Locate the cell with the specified text and output its [x, y] center coordinate. 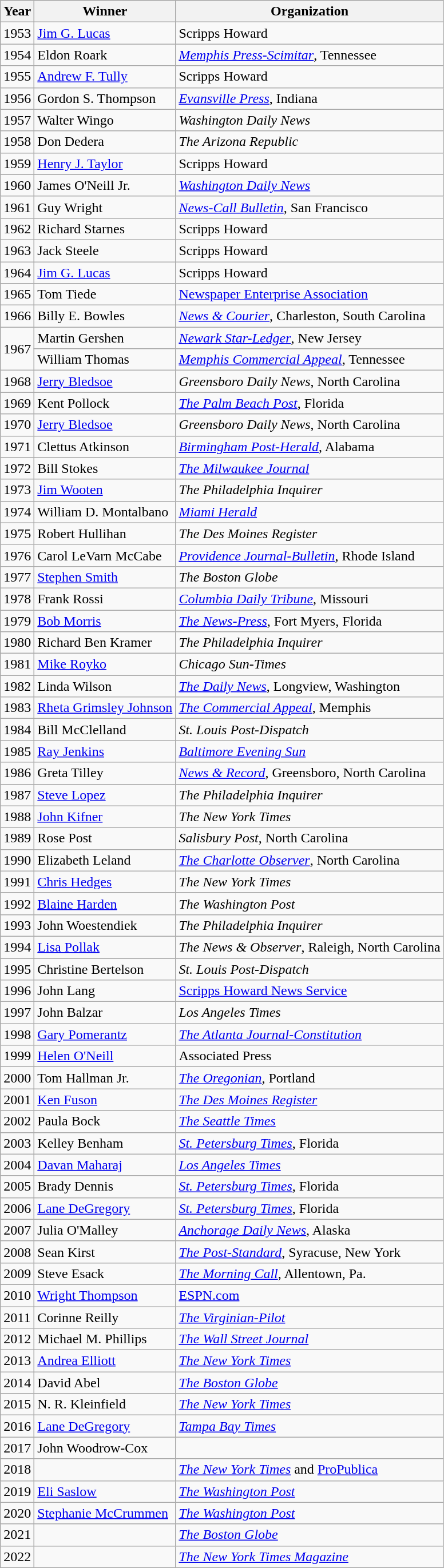
Kelley Benham [105, 1143]
Bob Morris [105, 620]
Year [17, 11]
1955 [17, 77]
Brady Dennis [105, 1187]
The Arizona Republic [310, 142]
The Morning Call, Allentown, Pa. [310, 1273]
1956 [17, 98]
2022 [17, 1557]
The Wall Street Journal [310, 1339]
1969 [17, 403]
1997 [17, 1013]
Walter Wingo [105, 120]
Rheta Grimsley Johnson [105, 708]
2019 [17, 1491]
ESPN.com [310, 1295]
Baltimore Evening Sun [310, 751]
John Lang [105, 991]
Jack Steele [105, 250]
Newark Star-Ledger, New Jersey [310, 338]
Chicago Sun-Times [310, 664]
Guy Wright [105, 207]
2008 [17, 1252]
Bill McClelland [105, 730]
Memphis Press-Scimitar, Tennessee [310, 55]
2021 [17, 1535]
Ken Fuson [105, 1100]
The Atlanta Journal-Constitution [310, 1034]
1961 [17, 207]
2006 [17, 1208]
2018 [17, 1470]
Henry J. Taylor [105, 164]
1987 [17, 795]
Newspaper Enterprise Association [310, 295]
Martin Gershen [105, 338]
Gordon S. Thompson [105, 98]
2020 [17, 1513]
Organization [310, 11]
Birmingham Post-Herald, Alabama [310, 447]
1994 [17, 947]
1989 [17, 838]
1981 [17, 664]
1972 [17, 468]
The Daily News, Longview, Washington [310, 686]
Evansville Press, Indiana [310, 98]
1998 [17, 1034]
Mike Royko [105, 664]
John Kifner [105, 817]
Wright Thompson [105, 1295]
1954 [17, 55]
1963 [17, 250]
Paula Bock [105, 1121]
2012 [17, 1339]
The Oregonian, Portland [310, 1078]
Greta Tilley [105, 773]
Tom Tiede [105, 295]
2016 [17, 1426]
1965 [17, 295]
John Balzar [105, 1013]
1982 [17, 686]
2004 [17, 1165]
Tampa Bay Times [310, 1426]
Elizabeth Leland [105, 860]
2001 [17, 1100]
1978 [17, 599]
Helen O'Neill [105, 1056]
William Thomas [105, 360]
Lisa Pollak [105, 947]
Steve Esack [105, 1273]
Richard Ben Kramer [105, 643]
Memphis Commercial Appeal, Tennessee [310, 360]
1999 [17, 1056]
1962 [17, 229]
Billy E. Bowles [105, 316]
The News & Observer, Raleigh, North Carolina [310, 947]
2010 [17, 1295]
The Post-Standard, Syracuse, New York [310, 1252]
Julia O'Malley [105, 1230]
1953 [17, 33]
The Seattle Times [310, 1121]
1986 [17, 773]
1959 [17, 164]
Clettus Atkinson [105, 447]
1991 [17, 882]
Corinne Reilly [105, 1317]
1995 [17, 969]
Blaine Harden [105, 904]
2000 [17, 1078]
1983 [17, 708]
Andrew F. Tully [105, 77]
Providence Journal-Bulletin, Rhode Island [310, 555]
1992 [17, 904]
Davan Maharaj [105, 1165]
1984 [17, 730]
The Virginian-Pilot [310, 1317]
Chris Hedges [105, 882]
Stephen Smith [105, 577]
2017 [17, 1448]
News & Record, Greensboro, North Carolina [310, 773]
1996 [17, 991]
1958 [17, 142]
News-Call Bulletin, San Francisco [310, 207]
1976 [17, 555]
1964 [17, 273]
1990 [17, 860]
Richard Starnes [105, 229]
1977 [17, 577]
Linda Wilson [105, 686]
2015 [17, 1404]
The News-Press, Fort Myers, Florida [310, 620]
2002 [17, 1121]
Bill Stokes [105, 468]
Winner [105, 11]
David Abel [105, 1383]
Columbia Daily Tribune, Missouri [310, 599]
Robert Hullihan [105, 534]
The New York Times Magazine [310, 1557]
Miami Herald [310, 512]
John Woestendiek [105, 925]
Jim Wooten [105, 490]
2011 [17, 1317]
1968 [17, 381]
Don Dedera [105, 142]
1980 [17, 643]
1973 [17, 490]
Anchorage Daily News, Alaska [310, 1230]
2007 [17, 1230]
Rose Post [105, 838]
Eldon Roark [105, 55]
Salisbury Post, North Carolina [310, 838]
Michael M. Phillips [105, 1339]
The Commercial Appeal, Memphis [310, 708]
Tom Hallman Jr. [105, 1078]
Ray Jenkins [105, 751]
The Palm Beach Post, Florida [310, 403]
The Milwaukee Journal [310, 468]
2014 [17, 1383]
1967 [17, 349]
Carol LeVarn McCabe [105, 555]
1957 [17, 120]
Frank Rossi [105, 599]
1960 [17, 185]
James O'Neill Jr. [105, 185]
Eli Saslow [105, 1491]
Kent Pollock [105, 403]
Associated Press [310, 1056]
1979 [17, 620]
1966 [17, 316]
2013 [17, 1361]
1993 [17, 925]
Christine Bertelson [105, 969]
John Woodrow-Cox [105, 1448]
The Charlotte Observer, North Carolina [310, 860]
2003 [17, 1143]
Gary Pomerantz [105, 1034]
Andrea Elliott [105, 1361]
N. R. Kleinfield [105, 1404]
2009 [17, 1273]
Steve Lopez [105, 795]
Sean Kirst [105, 1252]
1988 [17, 817]
1985 [17, 751]
1975 [17, 534]
The New York Times and ProPublica [310, 1470]
Stephanie McCrummen [105, 1513]
News & Courier, Charleston, South Carolina [310, 316]
William D. Montalbano [105, 512]
Scripps Howard News Service [310, 991]
1970 [17, 425]
1971 [17, 447]
1974 [17, 512]
2005 [17, 1187]
